Find where the given text appears and provide that cell's center as [x, y] coordinate. 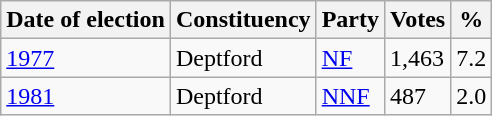
1,463 [418, 58]
% [472, 20]
1981 [86, 96]
Party [350, 20]
Votes [418, 20]
NF [350, 58]
2.0 [472, 96]
NNF [350, 96]
487 [418, 96]
1977 [86, 58]
7.2 [472, 58]
Date of election [86, 20]
Constituency [243, 20]
